From the cell containing the given text, extract its center point as [x, y] coordinate. 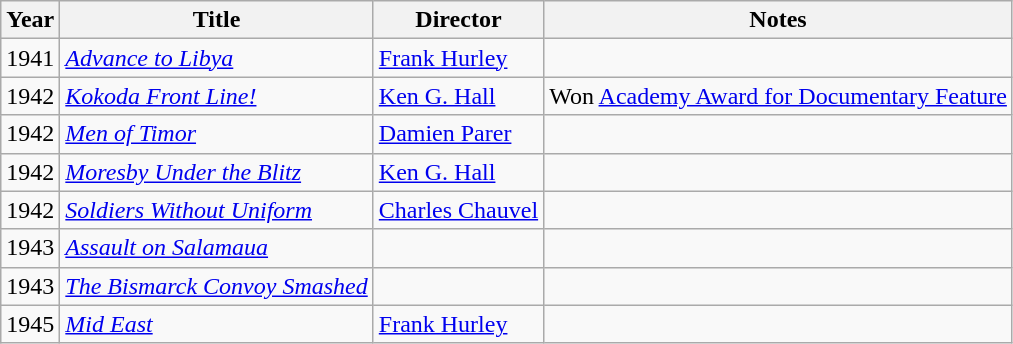
1941 [30, 58]
Kokoda Front Line! [216, 96]
Notes [778, 20]
Damien Parer [458, 134]
Moresby Under the Blitz [216, 172]
Men of Timor [216, 134]
1945 [30, 324]
Director [458, 20]
The Bismarck Convoy Smashed [216, 286]
Title [216, 20]
Year [30, 20]
Charles Chauvel [458, 210]
Mid East [216, 324]
Assault on Salamaua [216, 248]
Advance to Libya [216, 58]
Won Academy Award for Documentary Feature [778, 96]
Soldiers Without Uniform [216, 210]
